Return (x, y) of the center of cell containing provided text 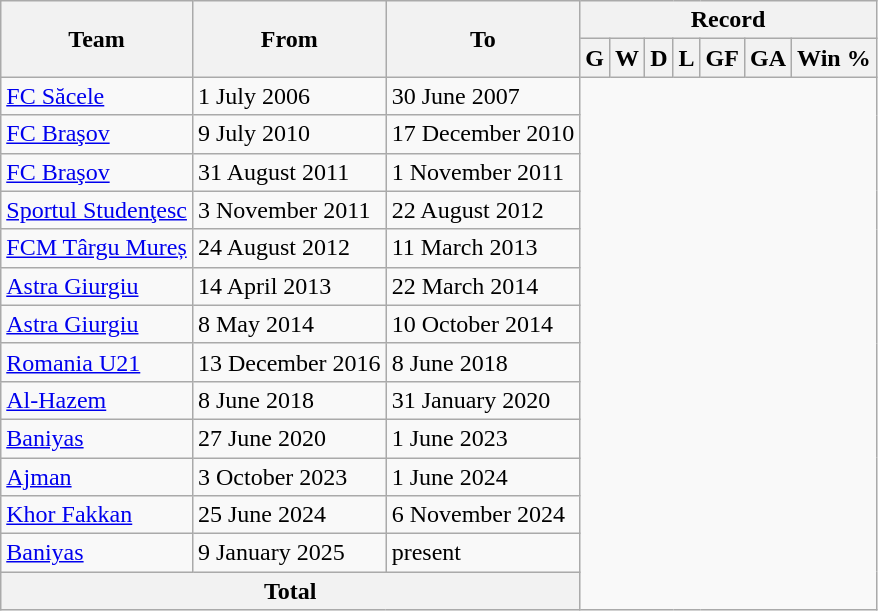
GA (768, 58)
14 April 2013 (289, 286)
31 August 2011 (289, 172)
Sportul Studenţesc (97, 210)
10 October 2014 (483, 324)
1 June 2023 (483, 438)
Khor Fakkan (97, 515)
27 June 2020 (289, 438)
25 June 2024 (289, 515)
1 July 2006 (289, 96)
FC Săcele (97, 96)
GF (722, 58)
24 August 2012 (289, 248)
FCM Târgu Mureș (97, 248)
11 March 2013 (483, 248)
Ajman (97, 477)
3 October 2023 (289, 477)
Win % (834, 58)
Record (728, 20)
1 November 2011 (483, 172)
G (595, 58)
6 November 2024 (483, 515)
13 December 2016 (289, 362)
9 January 2025 (289, 553)
3 November 2011 (289, 210)
W (628, 58)
Team (97, 39)
30 June 2007 (483, 96)
31 January 2020 (483, 400)
To (483, 39)
Romania U21 (97, 362)
8 May 2014 (289, 324)
From (289, 39)
17 December 2010 (483, 134)
9 July 2010 (289, 134)
Al-Hazem (97, 400)
Total (290, 591)
1 June 2024 (483, 477)
22 August 2012 (483, 210)
22 March 2014 (483, 286)
D (659, 58)
present (483, 553)
L (686, 58)
